Determine the [x, y] coordinate at the center of the cell enclosing the given text.  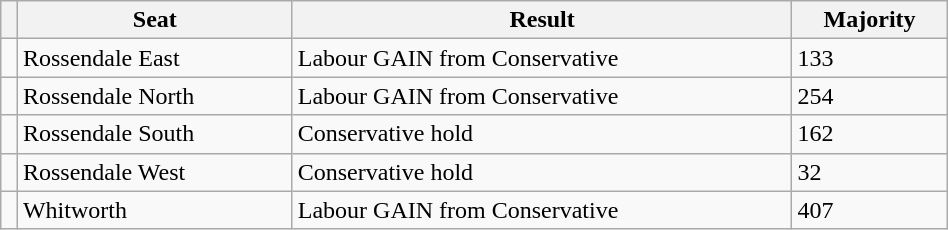
407 [870, 210]
Result [542, 20]
Majority [870, 20]
254 [870, 96]
Rossendale South [154, 134]
Seat [154, 20]
Rossendale North [154, 96]
Rossendale West [154, 172]
162 [870, 134]
Rossendale East [154, 58]
Whitworth [154, 210]
32 [870, 172]
133 [870, 58]
